Search for the cell housing the specified text and yield its [X, Y] center coordinate. 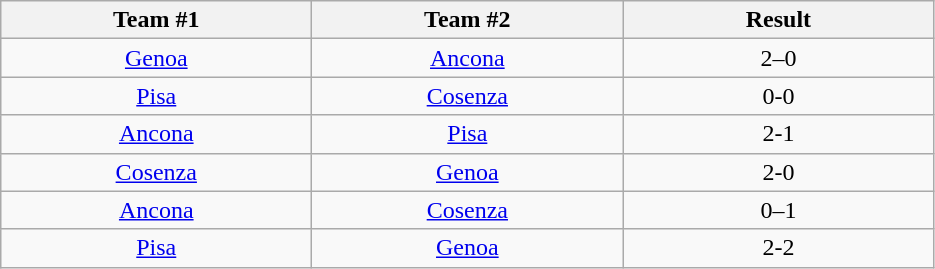
Team #2 [468, 20]
2-0 [778, 172]
Team #1 [156, 20]
Result [778, 20]
2-2 [778, 248]
2–0 [778, 58]
2-1 [778, 134]
0-0 [778, 96]
0–1 [778, 210]
